Find where the given text appears and provide that cell's center as [x, y] coordinate. 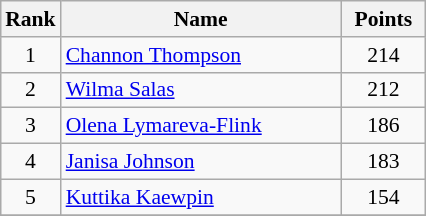
Janisa Johnson [201, 161]
Rank [30, 19]
Wilma Salas [201, 90]
Channon Thompson [201, 54]
154 [384, 197]
1 [30, 54]
183 [384, 161]
Name [201, 19]
5 [30, 197]
2 [30, 90]
214 [384, 54]
3 [30, 126]
Points [384, 19]
Kuttika Kaewpin [201, 197]
212 [384, 90]
4 [30, 161]
186 [384, 126]
Olena Lymareva-Flink [201, 126]
